For the text-containing cell, return its midpoint in (x, y) coordinate format. 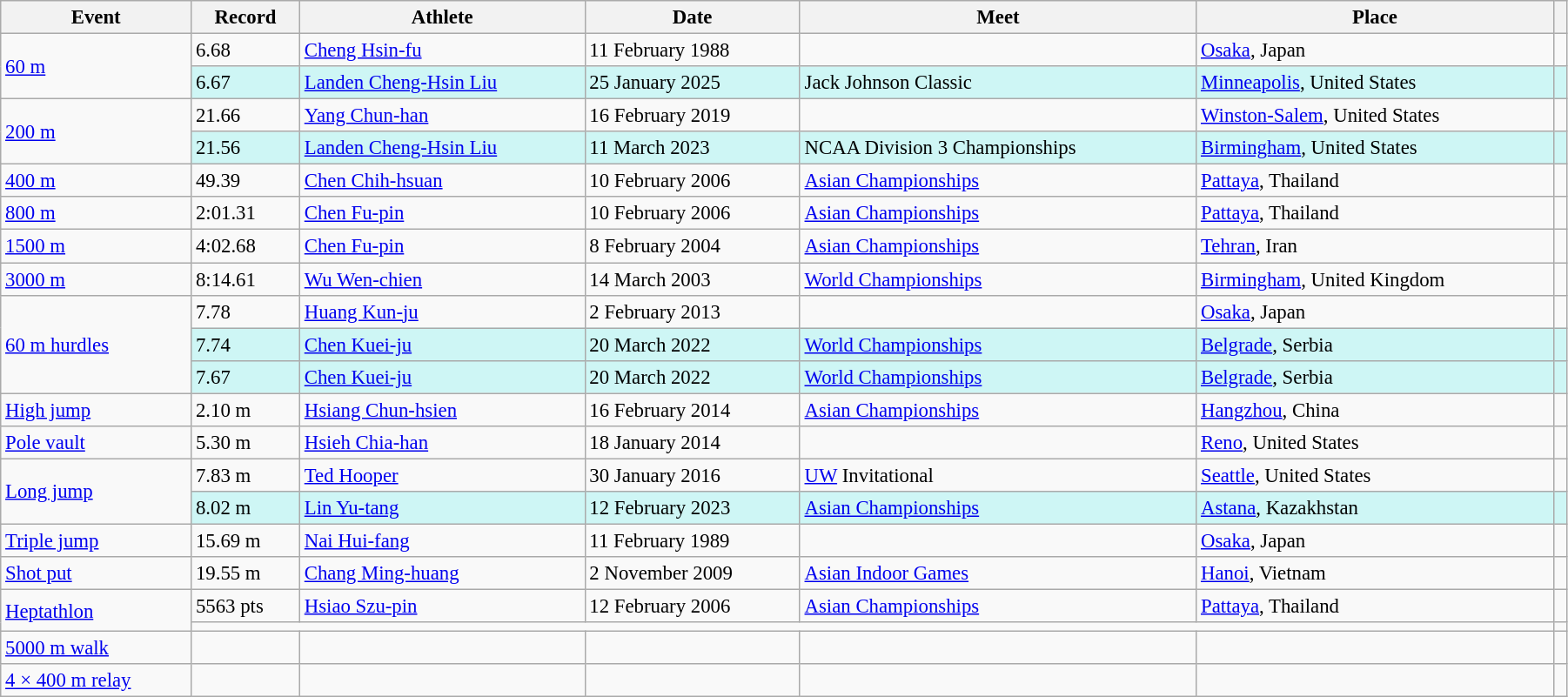
Heptathlon (96, 611)
12 February 2006 (693, 607)
16 February 2014 (693, 410)
Huang Kun-ju (442, 312)
3000 m (96, 279)
11 March 2023 (693, 148)
8:14.61 (245, 279)
30 January 2016 (693, 475)
49.39 (245, 181)
Date (693, 17)
14 March 2003 (693, 279)
16 February 2019 (693, 116)
15.69 m (245, 540)
Winston-Salem, United States (1375, 116)
400 m (96, 181)
1500 m (96, 246)
Triple jump (96, 540)
6.67 (245, 83)
60 m (96, 66)
2.10 m (245, 410)
Minneapolis, United States (1375, 83)
Hangzhou, China (1375, 410)
Seattle, United States (1375, 475)
7.83 m (245, 475)
2:01.31 (245, 213)
Tehran, Iran (1375, 246)
200 m (96, 132)
25 January 2025 (693, 83)
Astana, Kazakhstan (1375, 508)
5000 m walk (96, 648)
Hanoi, Vietnam (1375, 573)
2 February 2013 (693, 312)
7.67 (245, 377)
Wu Wen-chien (442, 279)
Event (96, 17)
Yang Chun-han (442, 116)
Ted Hooper (442, 475)
60 m hurdles (96, 345)
NCAA Division 3 Championships (997, 148)
Birmingham, United States (1375, 148)
High jump (96, 410)
19.55 m (245, 573)
4:02.68 (245, 246)
Nai Hui-fang (442, 540)
Hsieh Chia-han (442, 443)
Long jump (96, 491)
5563 pts (245, 607)
4 × 400 m relay (96, 680)
Chen Chih-hsuan (442, 181)
11 February 1989 (693, 540)
2 November 2009 (693, 573)
Place (1375, 17)
Meet (997, 17)
8.02 m (245, 508)
18 January 2014 (693, 443)
Hsiang Chun-hsien (442, 410)
5.30 m (245, 443)
Athlete (442, 17)
Reno, United States (1375, 443)
7.74 (245, 345)
21.66 (245, 116)
Cheng Hsin-fu (442, 50)
Shot put (96, 573)
6.68 (245, 50)
Jack Johnson Classic (997, 83)
Pole vault (96, 443)
7.78 (245, 312)
800 m (96, 213)
8 February 2004 (693, 246)
UW Invitational (997, 475)
12 February 2023 (693, 508)
Asian Indoor Games (997, 573)
11 February 1988 (693, 50)
21.56 (245, 148)
Chang Ming-huang (442, 573)
Lin Yu-tang (442, 508)
Birmingham, United Kingdom (1375, 279)
Hsiao Szu-pin (442, 607)
Record (245, 17)
